Provide the (x, y) coordinate of the cell's center where the given text is located.  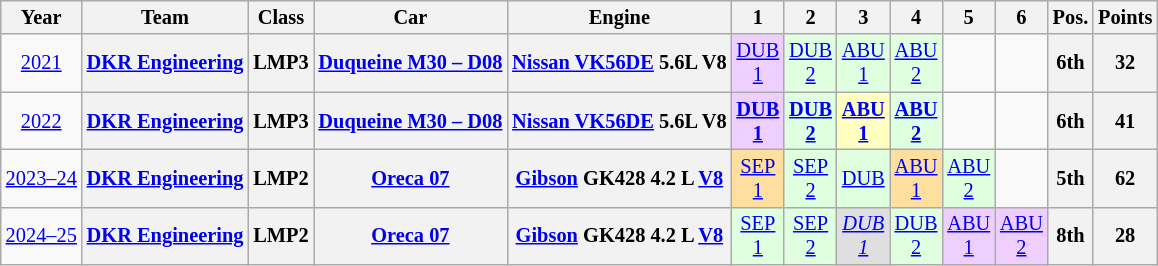
3 (864, 17)
4 (916, 17)
Points (1125, 17)
Pos. (1070, 17)
Team (166, 17)
2 (810, 17)
32 (1125, 63)
2022 (42, 121)
2021 (42, 63)
1 (758, 17)
28 (1125, 236)
5th (1070, 178)
2023–24 (42, 178)
Year (42, 17)
Class (280, 17)
Car (411, 17)
5 (968, 17)
8th (1070, 236)
DUB (864, 178)
Engine (619, 17)
6 (1022, 17)
2024–25 (42, 236)
62 (1125, 178)
41 (1125, 121)
